Capture the cell that displays the provided text and extract its [X, Y] central coordinate. 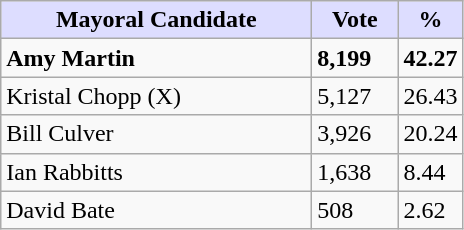
508 [355, 210]
1,638 [355, 172]
8.44 [430, 172]
5,127 [355, 96]
42.27 [430, 58]
Amy Martin [156, 58]
Mayoral Candidate [156, 20]
David Bate [156, 210]
26.43 [430, 96]
20.24 [430, 134]
Bill Culver [156, 134]
Ian Rabbitts [156, 172]
Vote [355, 20]
% [430, 20]
3,926 [355, 134]
Kristal Chopp (X) [156, 96]
8,199 [355, 58]
2.62 [430, 210]
